Extract the [X, Y] coordinate from the center of the cell holding the provided text.  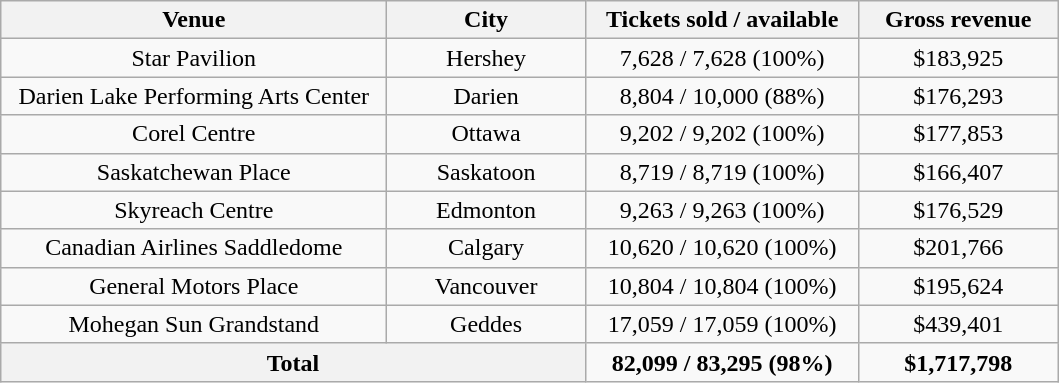
$201,766 [958, 248]
Darien Lake Performing Arts Center [194, 96]
$176,529 [958, 210]
Hershey [486, 58]
8,719 / 8,719 (100%) [722, 172]
$439,401 [958, 324]
Geddes [486, 324]
Edmonton [486, 210]
17,059 / 17,059 (100%) [722, 324]
$183,925 [958, 58]
Mohegan Sun Grandstand [194, 324]
$176,293 [958, 96]
Corel Centre [194, 134]
7,628 / 7,628 (100%) [722, 58]
Star Pavilion [194, 58]
Total [294, 362]
Venue [194, 20]
Skyreach Centre [194, 210]
Gross revenue [958, 20]
General Motors Place [194, 286]
Calgary [486, 248]
Saskatoon [486, 172]
Darien [486, 96]
8,804 / 10,000 (88%) [722, 96]
Canadian Airlines Saddledome [194, 248]
City [486, 20]
$195,624 [958, 286]
10,804 / 10,804 (100%) [722, 286]
9,263 / 9,263 (100%) [722, 210]
Tickets sold / available [722, 20]
Ottawa [486, 134]
$177,853 [958, 134]
9,202 / 9,202 (100%) [722, 134]
10,620 / 10,620 (100%) [722, 248]
$166,407 [958, 172]
$1,717,798 [958, 362]
82,099 / 83,295 (98%) [722, 362]
Saskatchewan Place [194, 172]
Vancouver [486, 286]
